Return [x, y] of the center of cell containing provided text 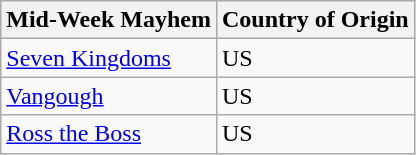
Country of Origin [315, 20]
Seven Kingdoms [109, 58]
Vangough [109, 96]
Ross the Boss [109, 134]
Mid-Week Mayhem [109, 20]
